Scan for the cell matching the given text and deliver its [x, y] coordinate at center. 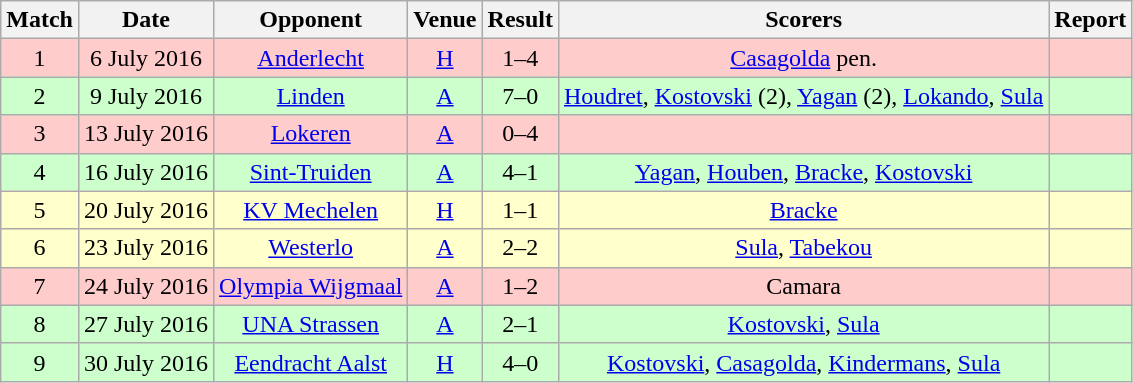
Bracke [803, 210]
Camara [803, 286]
Kostovski, Casagolda, Kindermans, Sula [803, 362]
23 July 2016 [146, 248]
2 [40, 96]
20 July 2016 [146, 210]
9 [40, 362]
24 July 2016 [146, 286]
6 July 2016 [146, 58]
Linden [311, 96]
13 July 2016 [146, 134]
Scorers [803, 20]
KV Mechelen [311, 210]
1–4 [520, 58]
0–4 [520, 134]
Date [146, 20]
4–1 [520, 172]
8 [40, 324]
30 July 2016 [146, 362]
Eendracht Aalst [311, 362]
Kostovski, Sula [803, 324]
6 [40, 248]
Yagan, Houben, Bracke, Kostovski [803, 172]
1–1 [520, 210]
Match [40, 20]
Sula, Tabekou [803, 248]
Olympia Wijgmaal [311, 286]
Lokeren [311, 134]
3 [40, 134]
UNA Strassen [311, 324]
Casagolda pen. [803, 58]
Westerlo [311, 248]
5 [40, 210]
Opponent [311, 20]
1 [40, 58]
27 July 2016 [146, 324]
7–0 [520, 96]
7 [40, 286]
4 [40, 172]
1–2 [520, 286]
Sint-Truiden [311, 172]
Houdret, Kostovski (2), Yagan (2), Lokando, Sula [803, 96]
2–1 [520, 324]
Venue [445, 20]
4–0 [520, 362]
Anderlecht [311, 58]
2–2 [520, 248]
16 July 2016 [146, 172]
Report [1090, 20]
9 July 2016 [146, 96]
Result [520, 20]
